Locate the cell with the specified text and output its (X, Y) center coordinate. 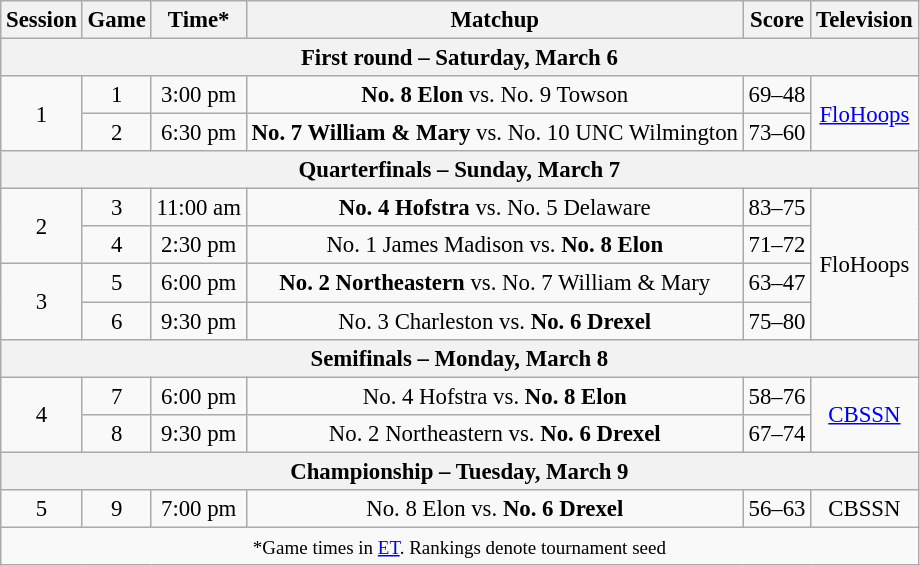
3:00 pm (198, 95)
Session (42, 20)
No. 8 Elon vs. No. 9 Towson (494, 95)
No. 8 Elon vs. No. 6 Drexel (494, 509)
67–74 (777, 433)
No. 7 William & Mary vs. No. 10 UNC Wilmington (494, 133)
58–76 (777, 396)
*Game times in ET. Rankings denote tournament seed (460, 546)
First round – Saturday, March 6 (460, 58)
69–48 (777, 95)
Semifinals – Monday, March 8 (460, 358)
No. 1 James Madison vs. No. 8 Elon (494, 245)
6:30 pm (198, 133)
83–75 (777, 208)
Quarterfinals – Sunday, March 7 (460, 170)
7:00 pm (198, 509)
73–60 (777, 133)
No. 4 Hofstra vs. No. 8 Elon (494, 396)
8 (116, 433)
No. 4 Hofstra vs. No. 5 Delaware (494, 208)
Matchup (494, 20)
Championship – Tuesday, March 9 (460, 471)
75–80 (777, 321)
56–63 (777, 509)
No. 3 Charleston vs. No. 6 Drexel (494, 321)
Time* (198, 20)
Television (864, 20)
9 (116, 509)
No. 2 Northeastern vs. No. 6 Drexel (494, 433)
7 (116, 396)
Score (777, 20)
Game (116, 20)
11:00 am (198, 208)
63–47 (777, 283)
6 (116, 321)
2:30 pm (198, 245)
No. 2 Northeastern vs. No. 7 William & Mary (494, 283)
71–72 (777, 245)
